Provide the (X, Y) coordinate of the cell's center where the given text is located.  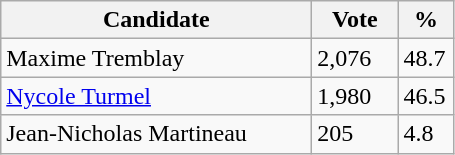
48.7 (426, 58)
1,980 (355, 96)
Jean-Nicholas Martineau (156, 134)
% (426, 20)
205 (355, 134)
Vote (355, 20)
4.8 (426, 134)
Maxime Tremblay (156, 58)
Nycole Turmel (156, 96)
2,076 (355, 58)
46.5 (426, 96)
Candidate (156, 20)
